Extract the (X, Y) coordinate from the center of the cell holding the provided text.  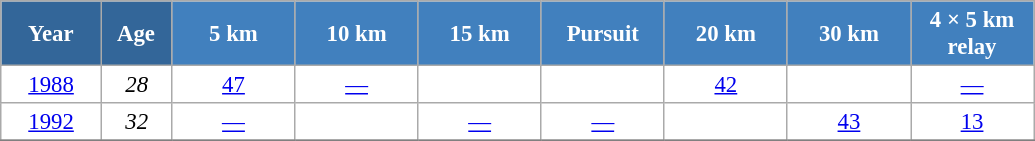
1988 (52, 85)
32 (136, 122)
Pursuit (602, 34)
13 (972, 122)
43 (848, 122)
Age (136, 34)
4 × 5 km relay (972, 34)
28 (136, 85)
5 km (234, 34)
Year (52, 34)
20 km (726, 34)
1992 (52, 122)
42 (726, 85)
15 km (480, 34)
47 (234, 85)
10 km (356, 34)
30 km (848, 34)
